Extract the (x, y) coordinate from the center of the cell holding the provided text.  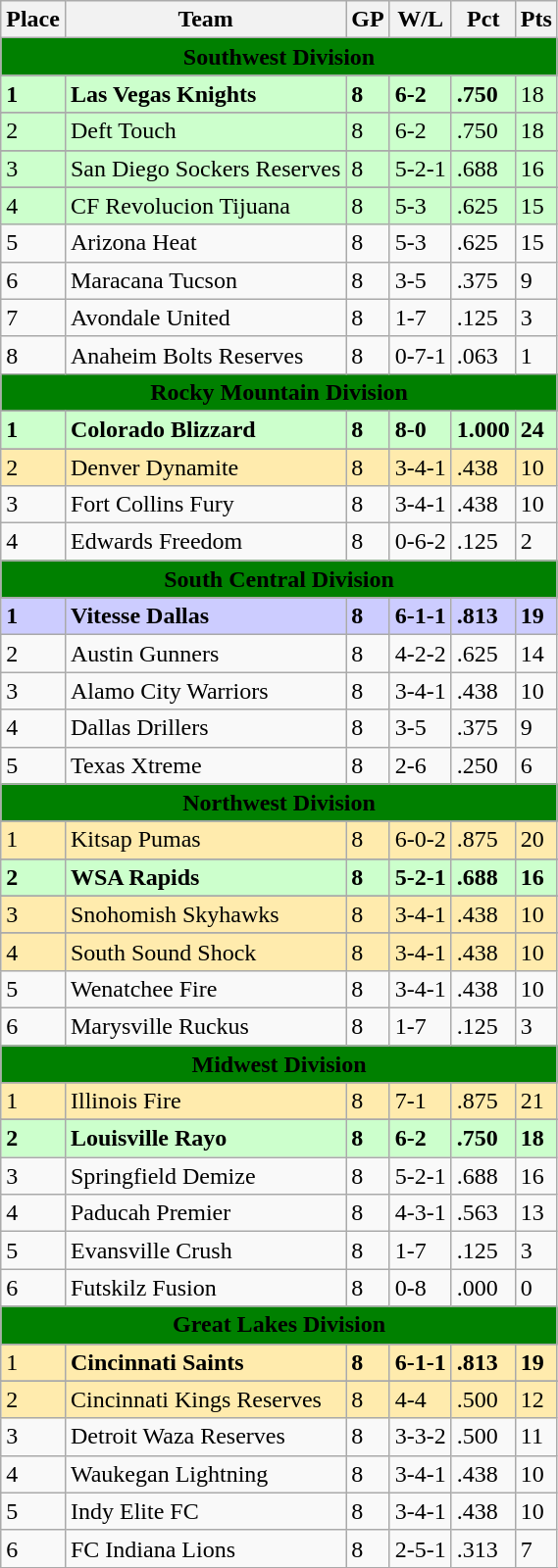
7-1 (420, 1102)
3-3-2 (420, 1437)
Indy Elite FC (205, 1511)
FC Indiana Lions (205, 1548)
Cincinnati Kings Reserves (205, 1399)
Illinois Fire (205, 1102)
4-2-2 (420, 654)
Midwest Division (279, 1063)
Austin Gunners (205, 654)
Alamo City Warriors (205, 691)
Marysville Ruckus (205, 1026)
2-6 (420, 765)
Great Lakes Division (279, 1325)
.313 (482, 1548)
CF Revolucion Tijuana (205, 206)
Futskilz Fusion (205, 1288)
1.000 (482, 429)
0-7-1 (420, 355)
Las Vegas Knights (205, 94)
21 (535, 1102)
San Diego Sockers Reserves (205, 169)
Team (205, 20)
Place (33, 20)
Southwest Division (279, 57)
2-5-1 (420, 1548)
Arizona Heat (205, 243)
Pct (482, 20)
Vitesse Dallas (205, 616)
South Sound Shock (205, 952)
Kitsap Pumas (205, 840)
Anaheim Bolts Reserves (205, 355)
GP (368, 20)
.063 (482, 355)
0-8 (420, 1288)
Rocky Mountain Division (279, 392)
Paducah Premier (205, 1213)
Evansville Crush (205, 1250)
Northwest Division (279, 803)
Waukegan Lightning (205, 1474)
Fort Collins Fury (205, 505)
12 (535, 1399)
W/L (420, 20)
20 (535, 840)
.250 (482, 765)
Louisville Rayo (205, 1139)
0-6-2 (420, 542)
.000 (482, 1288)
Denver Dynamite (205, 467)
13 (535, 1213)
0 (535, 1288)
Snohomish Skyhawks (205, 914)
Wenatchee Fire (205, 989)
Edwards Freedom (205, 542)
Deft Touch (205, 131)
Springfield Demize (205, 1176)
4-3-1 (420, 1213)
.563 (482, 1213)
Cincinnati Saints (205, 1362)
Maracana Tucson (205, 280)
Texas Xtreme (205, 765)
6-0-2 (420, 840)
South Central Division (279, 579)
11 (535, 1437)
4-4 (420, 1399)
Dallas Drillers (205, 728)
Colorado Blizzard (205, 429)
Pts (535, 20)
WSA Rapids (205, 877)
8-0 (420, 429)
Detroit Waza Reserves (205, 1437)
24 (535, 429)
14 (535, 654)
Avondale United (205, 318)
